Locate the cell with the specified text and output its (x, y) center coordinate. 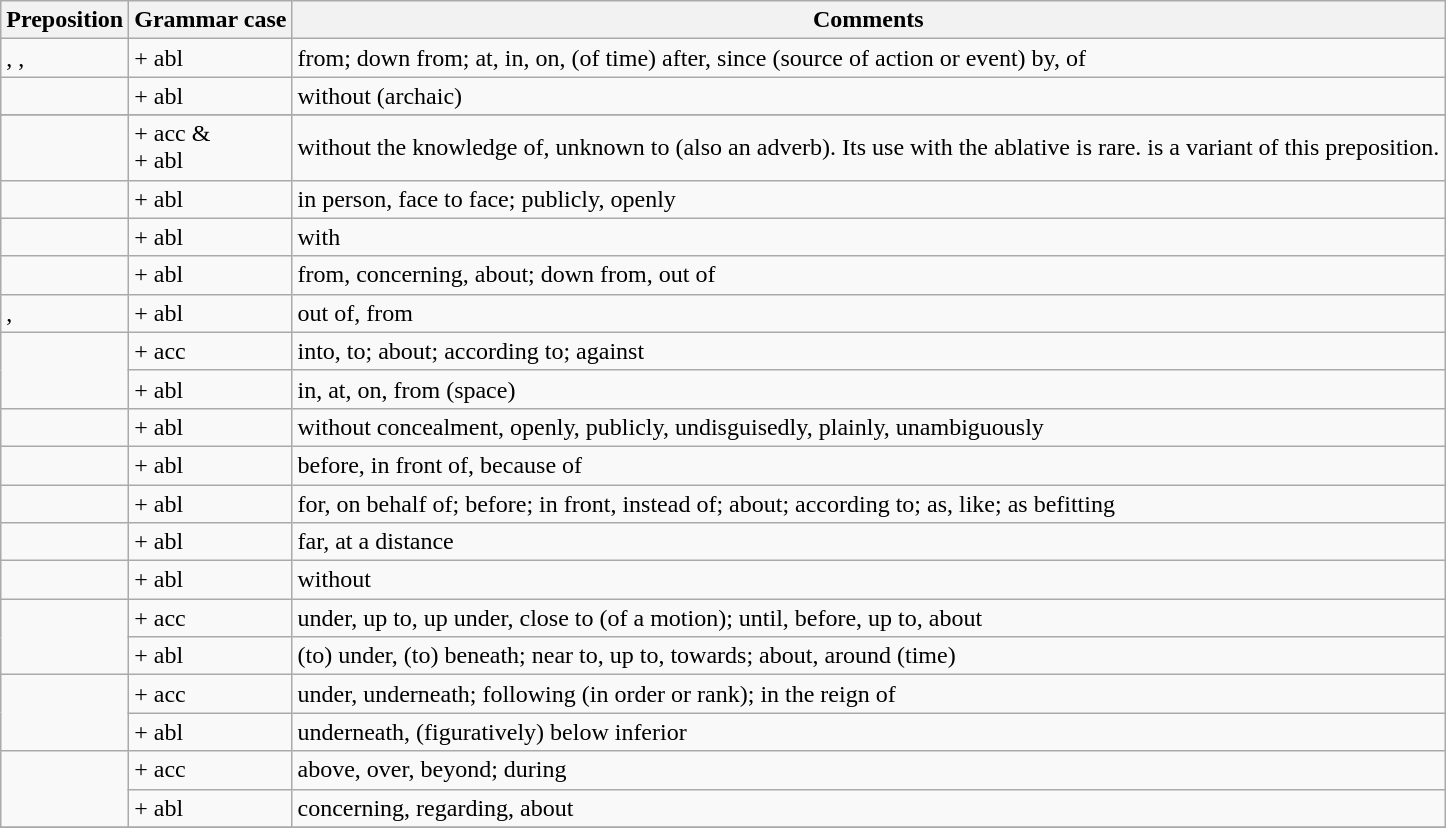
far, at a distance (868, 542)
, , (65, 58)
from; down from; at, in, on, (of time) after, since (source of action or event) by, of (868, 58)
without (archaic) (868, 96)
without the knowledge of, unknown to (also an adverb). Its use with the ablative is rare. is a variant of this preposition. (868, 148)
into, to; about; according to; against (868, 351)
for, on behalf of; before; in front, instead of; about; according to; as, like; as befitting (868, 503)
underneath, (figuratively) below inferior (868, 732)
(to) under, (to) beneath; near to, up to, towards; about, around (time) (868, 656)
under, underneath; following (in order or rank); in the reign of (868, 694)
in person, face to face; publicly, openly (868, 199)
concerning, regarding, about (868, 808)
before, in front of, because of (868, 465)
without concealment, openly, publicly, undisguisedly, plainly, unambiguously (868, 427)
Comments (868, 20)
without (868, 580)
from, concerning, about; down from, out of (868, 275)
Grammar case (210, 20)
with (868, 237)
above, over, beyond; during (868, 770)
out of, from (868, 313)
under, up to, up under, close to (of a motion); until, before, up to, about (868, 618)
, (65, 313)
+ acc &+ abl (210, 148)
in, at, on, from (space) (868, 389)
Preposition (65, 20)
